Search for the cell housing the specified text and yield its [X, Y] center coordinate. 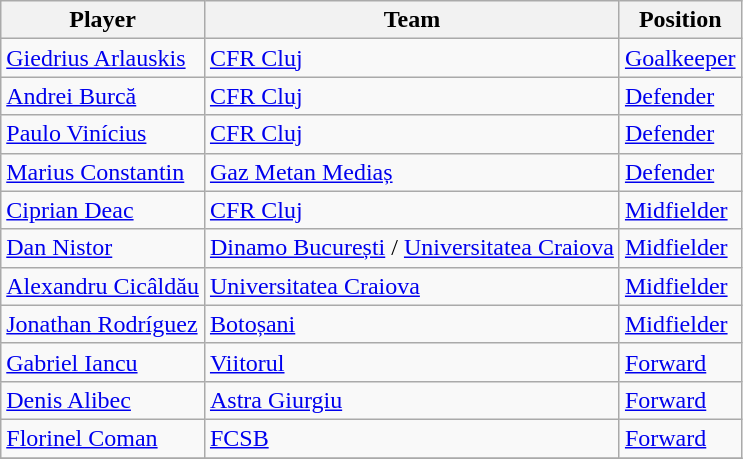
FCSB [412, 438]
Jonathan Rodríguez [103, 324]
Gaz Metan Mediaș [412, 172]
Marius Constantin [103, 172]
Paulo Vinícius [103, 134]
Gabriel Iancu [103, 362]
Botoșani [412, 324]
Giedrius Arlauskis [103, 58]
Astra Giurgiu [412, 400]
Goalkeeper [680, 58]
Team [412, 20]
Florinel Coman [103, 438]
Andrei Burcă [103, 96]
Ciprian Deac [103, 210]
Denis Alibec [103, 400]
Player [103, 20]
Dan Nistor [103, 248]
Position [680, 20]
Dinamo București / Universitatea Craiova [412, 248]
Alexandru Cicâldău [103, 286]
Viitorul [412, 362]
Universitatea Craiova [412, 286]
